Capture the cell that displays the provided text and extract its (X, Y) central coordinate. 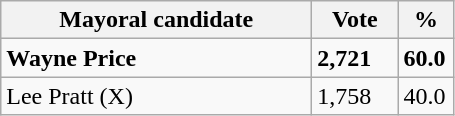
Lee Pratt (X) (156, 96)
Vote (355, 20)
40.0 (426, 96)
2,721 (355, 58)
Mayoral candidate (156, 20)
60.0 (426, 58)
Wayne Price (156, 58)
1,758 (355, 96)
% (426, 20)
